Pinpoint the cell where the given text exists, returning its (X, Y) midpoint coordinate. 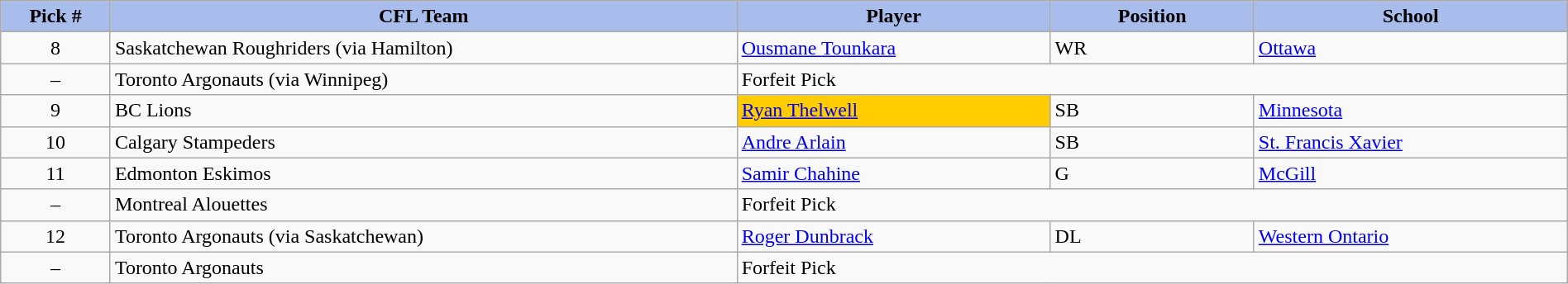
11 (56, 173)
12 (56, 236)
Toronto Argonauts (via Saskatchewan) (423, 236)
10 (56, 142)
McGill (1411, 173)
DL (1152, 236)
8 (56, 48)
CFL Team (423, 17)
Minnesota (1411, 111)
BC Lions (423, 111)
Ottawa (1411, 48)
Roger Dunbrack (893, 236)
St. Francis Xavier (1411, 142)
Edmonton Eskimos (423, 173)
School (1411, 17)
Ousmane Tounkara (893, 48)
G (1152, 173)
Calgary Stampeders (423, 142)
Samir Chahine (893, 173)
Pick # (56, 17)
Andre Arlain (893, 142)
9 (56, 111)
Position (1152, 17)
Toronto Argonauts (via Winnipeg) (423, 79)
WR (1152, 48)
Player (893, 17)
Ryan Thelwell (893, 111)
Montreal Alouettes (423, 205)
Saskatchewan Roughriders (via Hamilton) (423, 48)
Toronto Argonauts (423, 267)
Western Ontario (1411, 236)
